Return the (X, Y) coordinate for the center point of the cell that contains the specified text.  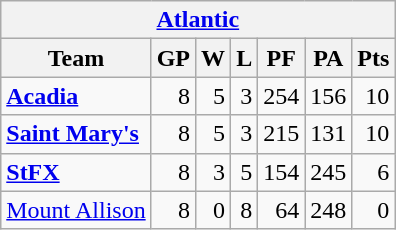
131 (328, 134)
W (214, 58)
Acadia (76, 96)
254 (282, 96)
StFX (76, 172)
Mount Allison (76, 210)
GP (173, 58)
215 (282, 134)
248 (328, 210)
156 (328, 96)
PF (282, 58)
Team (76, 58)
Pts (374, 58)
6 (374, 172)
154 (282, 172)
PA (328, 58)
Saint Mary's (76, 134)
64 (282, 210)
Atlantic (198, 20)
L (244, 58)
245 (328, 172)
